Detect which cell encompasses the target text, then output its [x, y] center coordinate. 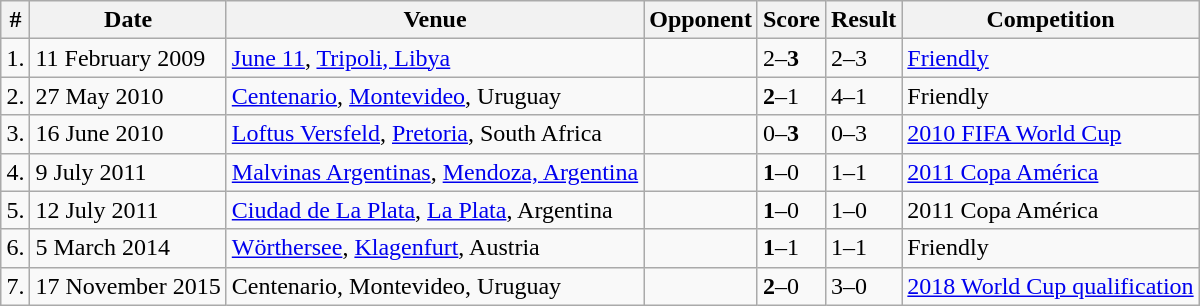
Score [791, 20]
Loftus Versfeld, Pretoria, South Africa [434, 134]
Opponent [701, 20]
Malvinas Argentinas, Mendoza, Argentina [434, 172]
Result [863, 20]
2–0 [791, 286]
6. [16, 248]
Competition [1050, 20]
12 July 2011 [128, 210]
9 July 2011 [128, 172]
# [16, 20]
2010 FIFA World Cup [1050, 134]
2–1 [791, 96]
3–0 [863, 286]
17 November 2015 [128, 286]
2. [16, 96]
4–1 [863, 96]
27 May 2010 [128, 96]
5 March 2014 [128, 248]
16 June 2010 [128, 134]
Ciudad de La Plata, La Plata, Argentina [434, 210]
5. [16, 210]
2018 World Cup qualification [1050, 286]
June 11, Tripoli, Libya [434, 58]
7. [16, 286]
Date [128, 20]
Venue [434, 20]
4. [16, 172]
11 February 2009 [128, 58]
3. [16, 134]
Wörthersee, Klagenfurt, Austria [434, 248]
1. [16, 58]
